Return the (X, Y) coordinate for the center point of the cell that contains the specified text.  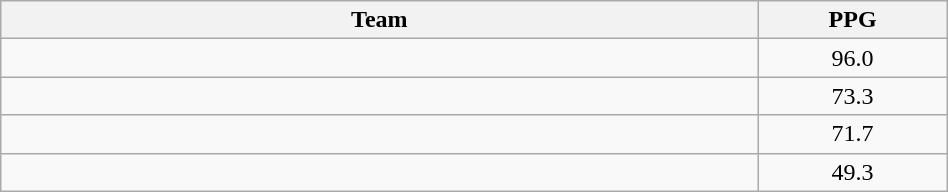
96.0 (852, 58)
71.7 (852, 134)
PPG (852, 20)
Team (380, 20)
49.3 (852, 172)
73.3 (852, 96)
